For the text-containing cell, return its midpoint in (x, y) coordinate format. 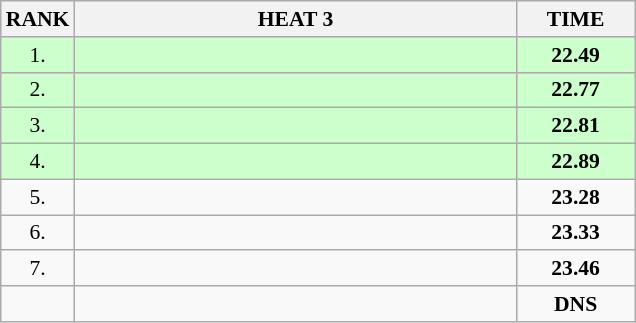
23.28 (576, 197)
22.89 (576, 162)
22.49 (576, 55)
TIME (576, 19)
3. (38, 126)
5. (38, 197)
7. (38, 269)
1. (38, 55)
22.77 (576, 90)
4. (38, 162)
23.33 (576, 233)
2. (38, 90)
22.81 (576, 126)
RANK (38, 19)
HEAT 3 (295, 19)
23.46 (576, 269)
6. (38, 233)
DNS (576, 304)
